Return the [X, Y] coordinate for the center point of the cell that contains the specified text.  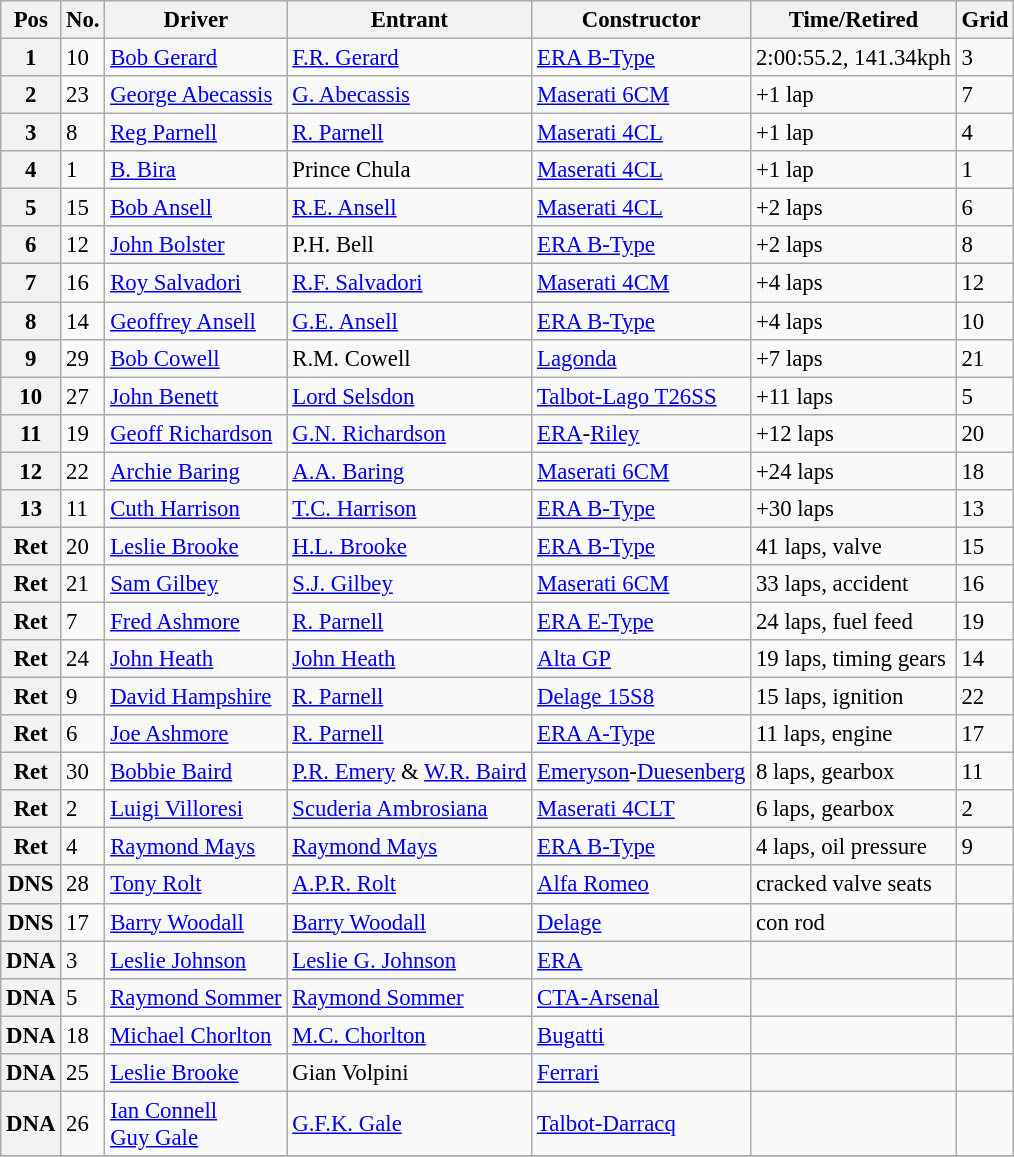
Leslie Johnson [196, 960]
Delage 15S8 [642, 697]
8 laps, gearbox [854, 772]
26 [83, 1124]
25 [83, 1073]
41 laps, valve [854, 546]
Lagonda [642, 358]
G. Abecassis [410, 95]
con rod [854, 922]
Ferrari [642, 1073]
A.A. Baring [410, 471]
Constructor [642, 20]
6 laps, gearbox [854, 809]
30 [83, 772]
P.H. Bell [410, 245]
Tony Rolt [196, 885]
Bugatti [642, 1035]
Cuth Harrison [196, 509]
Entrant [410, 20]
Maserati 4CM [642, 283]
Luigi Villoresi [196, 809]
Talbot-Darracq [642, 1124]
23 [83, 95]
19 laps, timing gears [854, 659]
Pos [31, 20]
R.F. Salvadori [410, 283]
Lord Selsdon [410, 396]
P.R. Emery & W.R. Baird [410, 772]
Alta GP [642, 659]
+11 laps [854, 396]
Prince Chula [410, 170]
John Bolster [196, 245]
27 [83, 396]
T.C. Harrison [410, 509]
Alfa Romeo [642, 885]
S.J. Gilbey [410, 584]
David Hampshire [196, 697]
+24 laps [854, 471]
B. Bira [196, 170]
G.N. Richardson [410, 433]
15 laps, ignition [854, 697]
24 laps, fuel feed [854, 621]
Archie Baring [196, 471]
A.P.R. Rolt [410, 885]
29 [83, 358]
G.E. Ansell [410, 321]
G.F.K. Gale [410, 1124]
No. [83, 20]
George Abecassis [196, 95]
F.R. Gerard [410, 58]
CTA-Arsenal [642, 997]
H.L. Brooke [410, 546]
ERA [642, 960]
John Benett [196, 396]
Bobbie Baird [196, 772]
11 laps, engine [854, 734]
Gian Volpini [410, 1073]
cracked valve seats [854, 885]
4 laps, oil pressure [854, 847]
ERA-Riley [642, 433]
Delage [642, 922]
Grid [984, 20]
Joe Ashmore [196, 734]
24 [83, 659]
Fred Ashmore [196, 621]
Talbot-Lago T26SS [642, 396]
Geoff Richardson [196, 433]
Bob Cowell [196, 358]
Maserati 4CLT [642, 809]
Ian ConnellGuy Gale [196, 1124]
ERA E-Type [642, 621]
Reg Parnell [196, 133]
Roy Salvadori [196, 283]
28 [83, 885]
R.M. Cowell [410, 358]
Sam Gilbey [196, 584]
Time/Retired [854, 20]
Bob Ansell [196, 208]
Bob Gerard [196, 58]
Scuderia Ambrosiana [410, 809]
+7 laps [854, 358]
Emeryson-Duesenberg [642, 772]
M.C. Chorlton [410, 1035]
2:00:55.2, 141.34kph [854, 58]
+12 laps [854, 433]
+30 laps [854, 509]
Driver [196, 20]
Leslie G. Johnson [410, 960]
R.E. Ansell [410, 208]
Geoffrey Ansell [196, 321]
33 laps, accident [854, 584]
Michael Chorlton [196, 1035]
ERA A-Type [642, 734]
